Extract the [x, y] coordinate from the center of the cell holding the provided text.  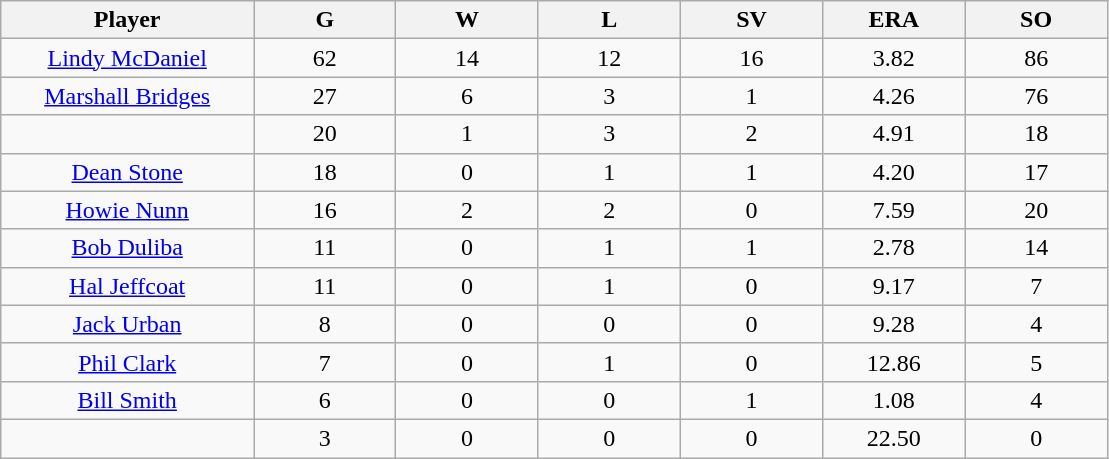
12 [609, 58]
9.17 [894, 286]
12.86 [894, 362]
Marshall Bridges [128, 96]
Howie Nunn [128, 210]
SV [751, 20]
27 [325, 96]
Lindy McDaniel [128, 58]
Hal Jeffcoat [128, 286]
4.20 [894, 172]
4.26 [894, 96]
Jack Urban [128, 324]
4.91 [894, 134]
7.59 [894, 210]
3.82 [894, 58]
Bob Duliba [128, 248]
62 [325, 58]
22.50 [894, 438]
Bill Smith [128, 400]
Phil Clark [128, 362]
SO [1036, 20]
Player [128, 20]
86 [1036, 58]
17 [1036, 172]
5 [1036, 362]
76 [1036, 96]
9.28 [894, 324]
2.78 [894, 248]
L [609, 20]
Dean Stone [128, 172]
ERA [894, 20]
G [325, 20]
1.08 [894, 400]
W [467, 20]
8 [325, 324]
